Return [x, y] of the center of cell containing provided text 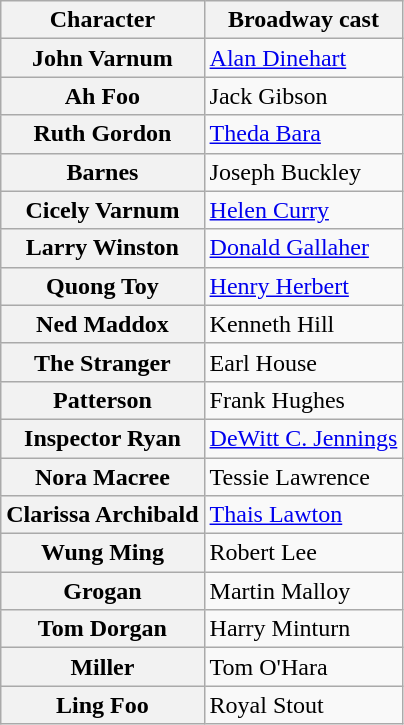
Ah Foo [102, 96]
Ned Maddox [102, 324]
Broadway cast [304, 20]
Tom O'Hara [304, 667]
Frank Hughes [304, 400]
Larry Winston [102, 248]
Barnes [102, 172]
Tessie Lawrence [304, 477]
Donald Gallaher [304, 248]
DeWitt C. Jennings [304, 438]
Tom Dorgan [102, 629]
Clarissa Archibald [102, 515]
Cicely Varnum [102, 210]
Alan Dinehart [304, 58]
Wung Ming [102, 553]
Helen Curry [304, 210]
Henry Herbert [304, 286]
Quong Toy [102, 286]
Grogan [102, 591]
Joseph Buckley [304, 172]
Character [102, 20]
Robert Lee [304, 553]
Harry Minturn [304, 629]
Ling Foo [102, 705]
Martin Malloy [304, 591]
John Varnum [102, 58]
Patterson [102, 400]
Jack Gibson [304, 96]
Miller [102, 667]
Thais Lawton [304, 515]
Theda Bara [304, 134]
Royal Stout [304, 705]
Earl House [304, 362]
The Stranger [102, 362]
Nora Macree [102, 477]
Kenneth Hill [304, 324]
Inspector Ryan [102, 438]
Ruth Gordon [102, 134]
